Identify which cell holds the provided text, then report its (X, Y) central coordinate. 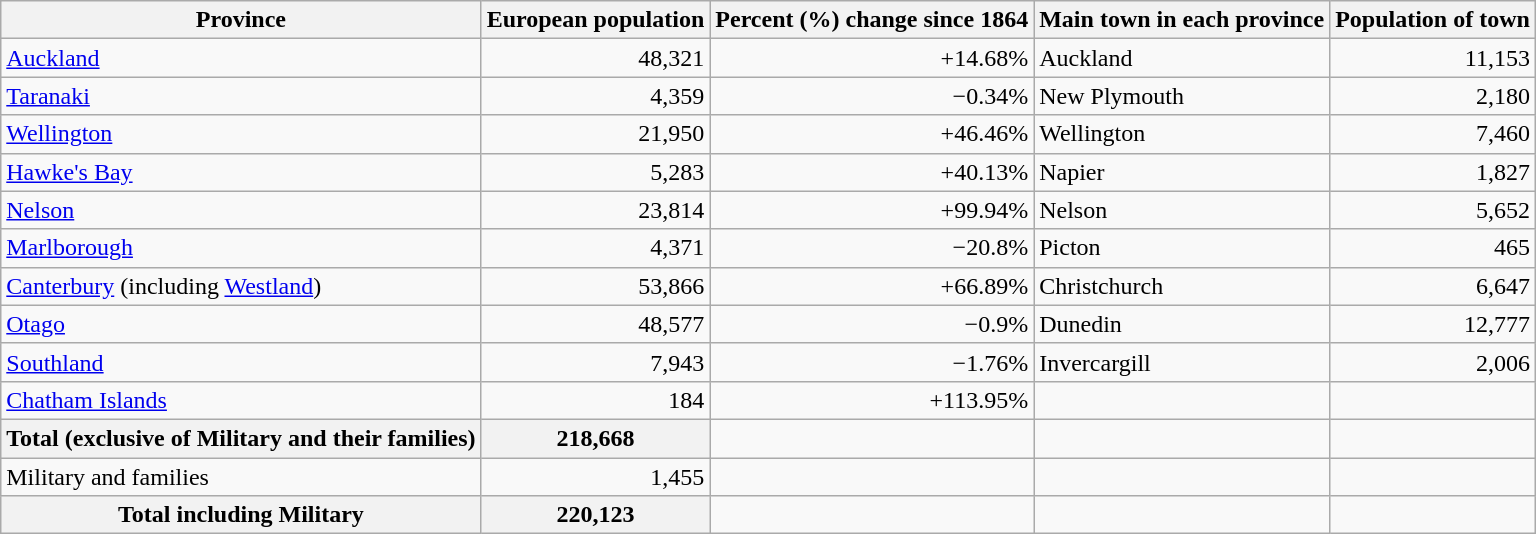
European population (596, 20)
12,777 (1433, 324)
Percent (%) change since 1864 (872, 20)
Christchurch (1182, 286)
+99.94% (872, 210)
Military and families (241, 477)
Invercargill (1182, 362)
218,668 (596, 438)
48,321 (596, 58)
+14.68% (872, 58)
−1.76% (872, 362)
Main town in each province (1182, 20)
+66.89% (872, 286)
23,814 (596, 210)
11,153 (1433, 58)
−20.8% (872, 248)
5,283 (596, 172)
2,006 (1433, 362)
6,647 (1433, 286)
4,371 (596, 248)
1,827 (1433, 172)
+40.13% (872, 172)
48,577 (596, 324)
Marlborough (241, 248)
7,460 (1433, 134)
1,455 (596, 477)
Total (exclusive of Military and their families) (241, 438)
Picton (1182, 248)
7,943 (596, 362)
Otago (241, 324)
+46.46% (872, 134)
184 (596, 400)
Total including Military (241, 515)
Chatham Islands (241, 400)
Canterbury (including Westland) (241, 286)
53,866 (596, 286)
Province (241, 20)
220,123 (596, 515)
−0.34% (872, 96)
21,950 (596, 134)
Napier (1182, 172)
Southland (241, 362)
−0.9% (872, 324)
Population of town (1433, 20)
+113.95% (872, 400)
465 (1433, 248)
Taranaki (241, 96)
New Plymouth (1182, 96)
2,180 (1433, 96)
4,359 (596, 96)
Hawke's Bay (241, 172)
Dunedin (1182, 324)
5,652 (1433, 210)
